Output the [X, Y] coordinate of the center of the cell containing the given text.  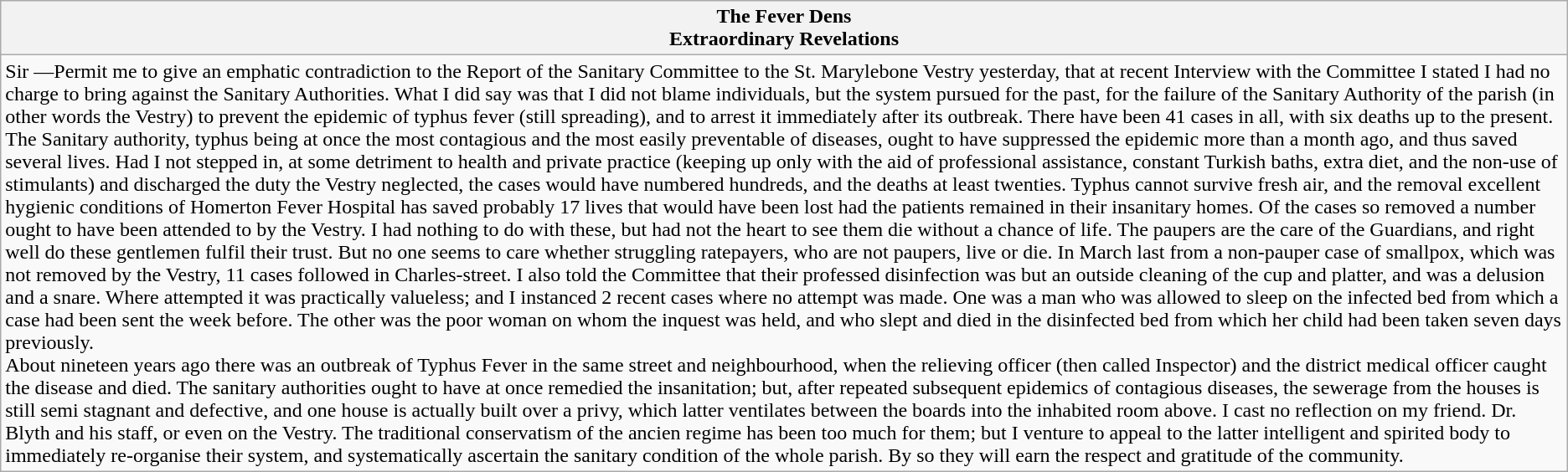
The Fever DensExtraordinary Revelations [784, 28]
